Provide the (X, Y) coordinate of the cell's center where the given text is located.  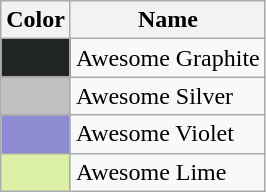
Name (168, 20)
Awesome Lime (168, 172)
Awesome Violet (168, 134)
Color (36, 20)
Awesome Silver (168, 96)
Awesome Graphite (168, 58)
